Return the [X, Y] coordinate for the center point of the cell that contains the specified text.  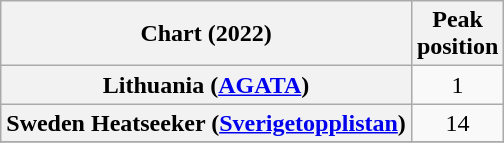
Sweden Heatseeker (Sverigetopplistan) [206, 123]
14 [457, 123]
Peakposition [457, 34]
Lithuania (AGATA) [206, 85]
Chart (2022) [206, 34]
1 [457, 85]
